Provide the (x, y) coordinate of the cell's center where the given text is located.  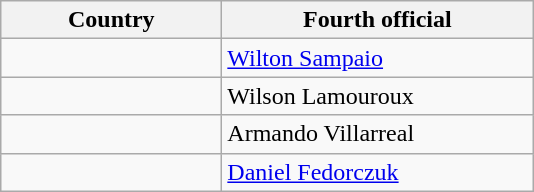
Fourth official (378, 20)
Daniel Fedorczuk (378, 172)
Country (112, 20)
Wilton Sampaio (378, 58)
Wilson Lamouroux (378, 96)
Armando Villarreal (378, 134)
